Pinpoint the cell where the given text exists, returning its [X, Y] midpoint coordinate. 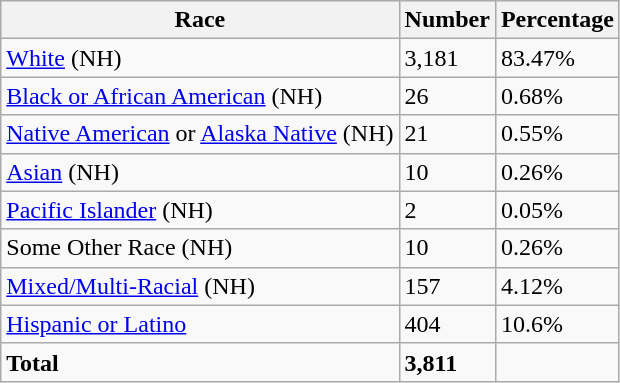
Hispanic or Latino [200, 324]
Mixed/Multi-Racial (NH) [200, 286]
Some Other Race (NH) [200, 248]
4.12% [557, 286]
Number [447, 20]
10.6% [557, 324]
Total [200, 362]
0.68% [557, 96]
Asian (NH) [200, 172]
3,811 [447, 362]
Black or African American (NH) [200, 96]
2 [447, 210]
Native American or Alaska Native (NH) [200, 134]
26 [447, 96]
0.05% [557, 210]
157 [447, 286]
0.55% [557, 134]
Pacific Islander (NH) [200, 210]
83.47% [557, 58]
Percentage [557, 20]
Race [200, 20]
White (NH) [200, 58]
404 [447, 324]
3,181 [447, 58]
21 [447, 134]
